Determine the (x, y) coordinate at the center of the cell enclosing the given text.  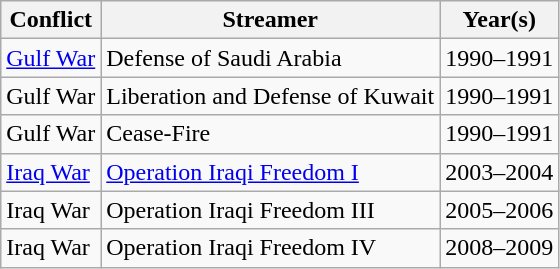
Streamer (270, 20)
2005–2006 (500, 210)
Conflict (51, 20)
2008–2009 (500, 248)
Operation Iraqi Freedom I (270, 172)
Year(s) (500, 20)
Defense of Saudi Arabia (270, 58)
Operation Iraqi Freedom IV (270, 248)
2003–2004 (500, 172)
Operation Iraqi Freedom III (270, 210)
Liberation and Defense of Kuwait (270, 96)
Cease-Fire (270, 134)
